From the cell containing the given text, extract its center point as [x, y] coordinate. 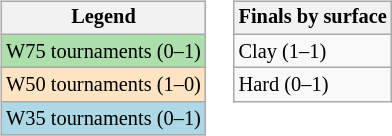
W50 tournaments (1–0) [103, 85]
Hard (0–1) [313, 85]
Finals by surface [313, 18]
Legend [103, 18]
W75 tournaments (0–1) [103, 51]
Clay (1–1) [313, 51]
W35 tournaments (0–1) [103, 119]
